Output the (x, y) coordinate of the center of the cell containing the given text.  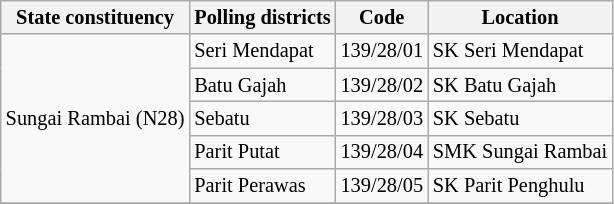
Sungai Rambai (N28) (96, 118)
SK Seri Mendapat (520, 51)
Parit Perawas (262, 186)
139/28/02 (382, 85)
Polling districts (262, 17)
139/28/01 (382, 51)
Code (382, 17)
SMK Sungai Rambai (520, 152)
139/28/05 (382, 186)
SK Sebatu (520, 118)
Sebatu (262, 118)
Seri Mendapat (262, 51)
SK Parit Penghulu (520, 186)
Parit Putat (262, 152)
SK Batu Gajah (520, 85)
139/28/04 (382, 152)
Batu Gajah (262, 85)
State constituency (96, 17)
Location (520, 17)
139/28/03 (382, 118)
